Identify which cell holds the provided text, then report its [x, y] central coordinate. 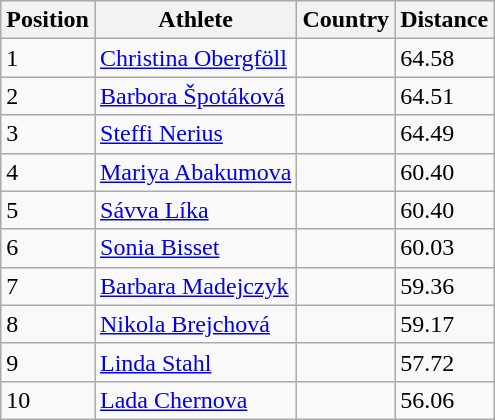
Barbara Madejczyk [195, 286]
Lada Chernova [195, 400]
3 [48, 134]
Steffi Nerius [195, 134]
60.03 [444, 248]
Mariya Abakumova [195, 172]
7 [48, 286]
56.06 [444, 400]
5 [48, 210]
6 [48, 248]
Barbora Špotáková [195, 96]
59.36 [444, 286]
Sonia Bisset [195, 248]
Christina Obergföll [195, 58]
59.17 [444, 324]
10 [48, 400]
4 [48, 172]
Nikola Brejchová [195, 324]
Linda Stahl [195, 362]
64.49 [444, 134]
2 [48, 96]
64.58 [444, 58]
1 [48, 58]
Position [48, 20]
64.51 [444, 96]
Country [346, 20]
9 [48, 362]
57.72 [444, 362]
Athlete [195, 20]
Sávva Líka [195, 210]
8 [48, 324]
Distance [444, 20]
